Capture the cell that displays the provided text and extract its [x, y] central coordinate. 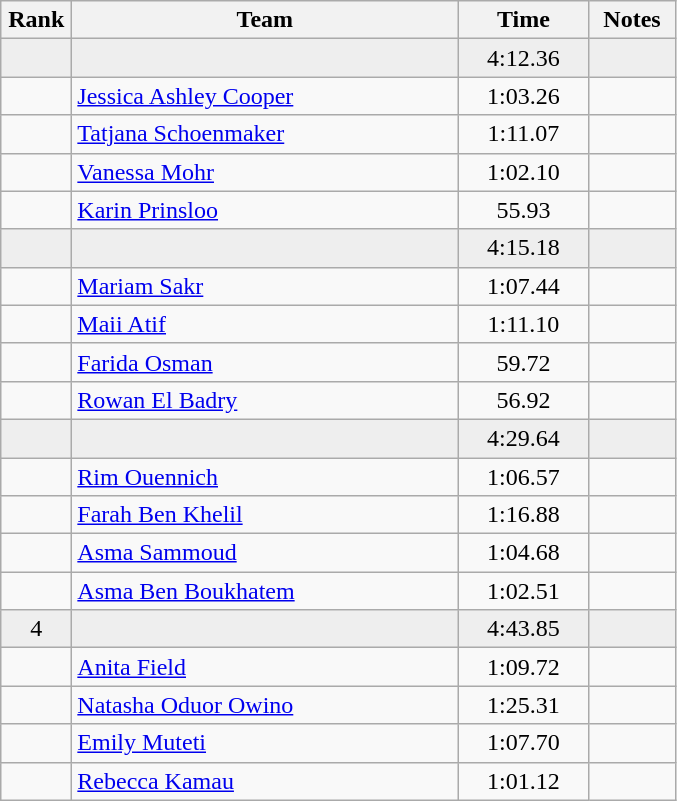
Maii Atif [265, 324]
Vanessa Mohr [265, 172]
1:06.57 [524, 477]
Emily Muteti [265, 743]
Rebecca Kamau [265, 781]
59.72 [524, 362]
Natasha Oduor Owino [265, 705]
1:01.12 [524, 781]
Tatjana Schoenmaker [265, 134]
1:11.10 [524, 324]
1:25.31 [524, 705]
1:04.68 [524, 553]
1:07.44 [524, 286]
Rim Ouennich [265, 477]
Rank [36, 20]
Team [265, 20]
Farida Osman [265, 362]
4:12.36 [524, 58]
Anita Field [265, 667]
4:43.85 [524, 629]
Notes [632, 20]
55.93 [524, 210]
4:29.64 [524, 438]
Karin Prinsloo [265, 210]
4 [36, 629]
1:16.88 [524, 515]
1:02.51 [524, 591]
Asma Ben Boukhatem [265, 591]
1:02.10 [524, 172]
4:15.18 [524, 248]
Jessica Ashley Cooper [265, 96]
1:03.26 [524, 96]
Farah Ben Khelil [265, 515]
1:11.07 [524, 134]
Asma Sammoud [265, 553]
1:07.70 [524, 743]
Time [524, 20]
1:09.72 [524, 667]
Mariam Sakr [265, 286]
56.92 [524, 400]
Rowan El Badry [265, 400]
